Extract the (X, Y) coordinate from the center of the cell holding the provided text.  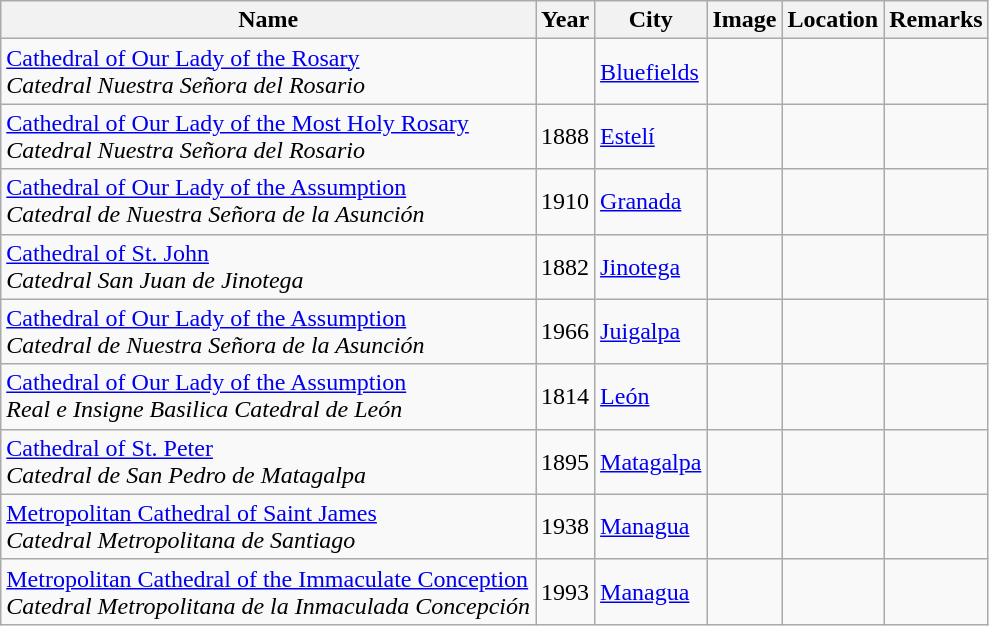
Year (566, 20)
Cathedral of Our Lady of the AssumptionReal e Insigne Basilica Catedral de León (268, 396)
Name (268, 20)
Jinotega (651, 266)
Image (744, 20)
1966 (566, 332)
Cathedral of St. PeterCatedral de San Pedro de Matagalpa (268, 462)
Granada (651, 202)
León (651, 396)
1938 (566, 526)
Estelí (651, 136)
Metropolitan Cathedral of the Immaculate ConceptionCatedral Metropolitana de la Inmaculada Concepción (268, 592)
1888 (566, 136)
Cathedral of Our Lady of the RosaryCatedral Nuestra Señora del Rosario (268, 72)
Cathedral of Our Lady of the Most Holy RosaryCatedral Nuestra Señora del Rosario (268, 136)
Location (833, 20)
Matagalpa (651, 462)
Remarks (936, 20)
1814 (566, 396)
Metropolitan Cathedral of Saint JamesCatedral Metropolitana de Santiago (268, 526)
1993 (566, 592)
City (651, 20)
Cathedral of St. JohnCatedral San Juan de Jinotega (268, 266)
Juigalpa (651, 332)
1910 (566, 202)
1895 (566, 462)
Bluefields (651, 72)
1882 (566, 266)
